For the text-containing cell, return its midpoint in (x, y) coordinate format. 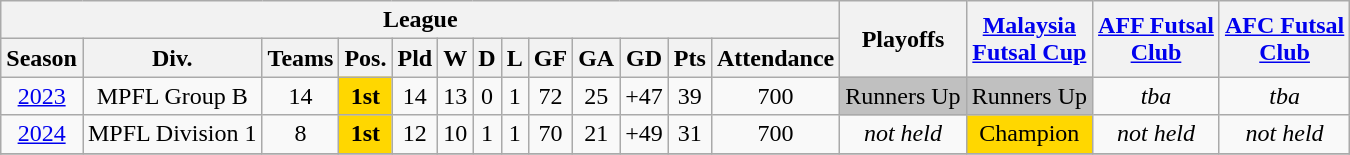
GD (644, 58)
+49 (644, 134)
8 (300, 134)
L (514, 58)
31 (690, 134)
70 (550, 134)
AFC FutsalClub (1284, 39)
Season (42, 58)
AFF FutsalClub (1156, 39)
MPFL Division 1 (172, 134)
Attendance (775, 58)
Teams (300, 58)
GF (550, 58)
+47 (644, 96)
League (420, 20)
12 (415, 134)
Champion (1029, 134)
0 (487, 96)
Pos. (366, 58)
MPFL Group B (172, 96)
21 (596, 134)
W (456, 58)
Playoffs (903, 39)
D (487, 58)
2024 (42, 134)
MalaysiaFutsal Cup (1029, 39)
Div. (172, 58)
10 (456, 134)
Pld (415, 58)
GA (596, 58)
Pts (690, 58)
72 (550, 96)
25 (596, 96)
13 (456, 96)
39 (690, 96)
2023 (42, 96)
